Scan for the cell matching the given text and deliver its (x, y) coordinate at center. 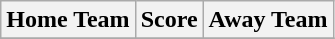
Score (169, 20)
Home Team (68, 20)
Away Team (268, 20)
